Identify which cell holds the provided text, then report its (X, Y) central coordinate. 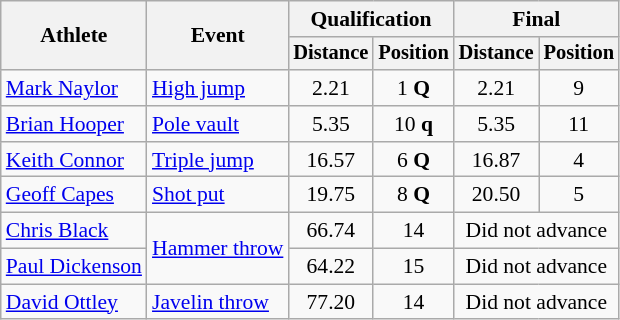
Mark Naylor (74, 88)
Athlete (74, 36)
David Ottley (74, 302)
Keith Connor (74, 160)
Qualification (370, 19)
Pole vault (218, 124)
Brian Hooper (74, 124)
4 (579, 160)
Event (218, 36)
Paul Dickenson (74, 267)
66.74 (330, 231)
Final (536, 19)
9 (579, 88)
Javelin throw (218, 302)
16.87 (496, 160)
Triple jump (218, 160)
Geoff Capes (74, 195)
20.50 (496, 195)
High jump (218, 88)
77.20 (330, 302)
Hammer throw (218, 248)
Chris Black (74, 231)
8 Q (413, 195)
11 (579, 124)
10 q (413, 124)
16.57 (330, 160)
64.22 (330, 267)
19.75 (330, 195)
15 (413, 267)
1 Q (413, 88)
6 Q (413, 160)
5 (579, 195)
Shot put (218, 195)
